Find where the given text appears and provide that cell's center as [x, y] coordinate. 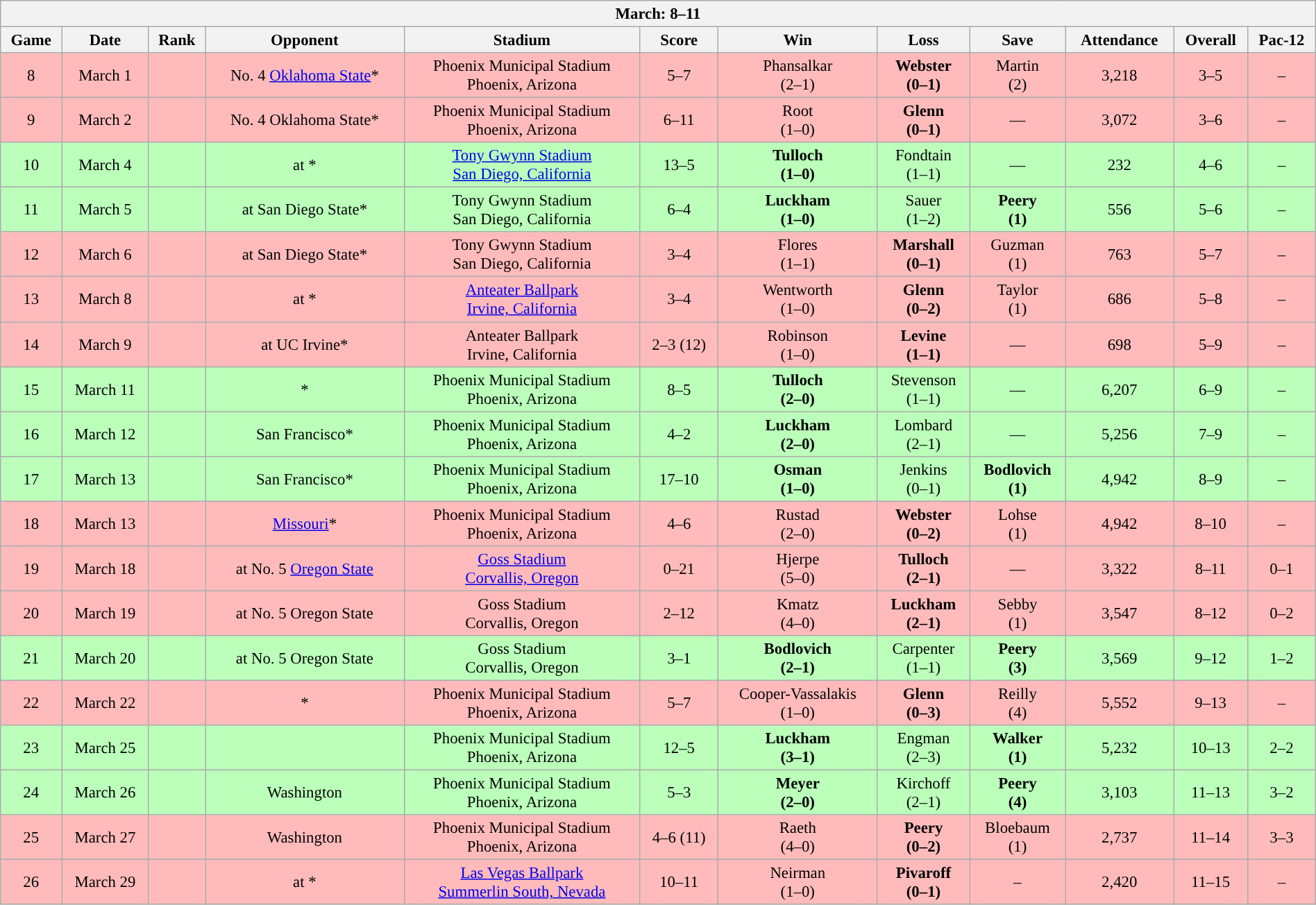
2–2 [1282, 748]
Luckham(2–1) [923, 614]
Rustad(2–0) [798, 523]
Loss [923, 40]
Opponent [305, 40]
8–5 [679, 389]
20 [31, 614]
March 9 [106, 344]
22 [31, 702]
8–9 [1210, 479]
10–11 [679, 883]
Tulloch(2–0) [798, 389]
11 [31, 210]
Luckham(3–1) [798, 748]
Phansalkar(2–1) [798, 75]
25 [31, 837]
Engman(2–3) [923, 748]
March 27 [106, 837]
3–3 [1282, 837]
Overall [1210, 40]
Rank [176, 40]
Kirchoff(2–1) [923, 793]
Glenn(0–1) [923, 121]
17–10 [679, 479]
9 [31, 121]
Robinson(1–0) [798, 344]
March: 8–11 [658, 14]
Levine(1–1) [923, 344]
26 [31, 883]
3,322 [1120, 568]
March 26 [106, 793]
Taylor(1) [1018, 300]
2–12 [679, 614]
Date [106, 40]
Walker(1) [1018, 748]
5–9 [1210, 344]
March 4 [106, 165]
Cooper-Vassalakis(1–0) [798, 702]
11–15 [1210, 883]
2–3 (12) [679, 344]
Bodlovich(2–1) [798, 658]
March 12 [106, 434]
23 [31, 748]
March 22 [106, 702]
556 [1120, 210]
Luckham(1–0) [798, 210]
Luckham(2–0) [798, 434]
Kmatz(4–0) [798, 614]
17 [31, 479]
March 1 [106, 75]
3,547 [1120, 614]
Game [31, 40]
11–14 [1210, 837]
Meyer(2–0) [798, 793]
March 18 [106, 568]
Missouri* [305, 523]
18 [31, 523]
Raeth(4–0) [798, 837]
13 [31, 300]
9–13 [1210, 702]
4–2 [679, 434]
14 [31, 344]
5,232 [1120, 748]
Bloebaum(1) [1018, 837]
6,207 [1120, 389]
Wentworth(1–0) [798, 300]
3–6 [1210, 121]
8–11 [1210, 568]
Webster(0–2) [923, 523]
Lombard(2–1) [923, 434]
5–6 [1210, 210]
6–11 [679, 121]
0–2 [1282, 614]
Martin(2) [1018, 75]
March 11 [106, 389]
Glenn(0–2) [923, 300]
19 [31, 568]
12–5 [679, 748]
Win [798, 40]
5–3 [679, 793]
Peery(3) [1018, 658]
5–8 [1210, 300]
3–5 [1210, 75]
Lohse(1) [1018, 523]
Hjerpe(5–0) [798, 568]
Sebby(1) [1018, 614]
at UC Irvine* [305, 344]
Peery(0–2) [923, 837]
698 [1120, 344]
763 [1120, 254]
Reilly(4) [1018, 702]
5,552 [1120, 702]
Peery(4) [1018, 793]
March 29 [106, 883]
8 [31, 75]
3,569 [1120, 658]
Webster(0–1) [923, 75]
March 6 [106, 254]
7–9 [1210, 434]
16 [31, 434]
6–9 [1210, 389]
Attendance [1120, 40]
6–4 [679, 210]
Bodlovich(1) [1018, 479]
March 25 [106, 748]
232 [1120, 165]
Neirman(1–0) [798, 883]
3,103 [1120, 793]
March 5 [106, 210]
Pivaroff(0–1) [923, 883]
Marshall(0–1) [923, 254]
0–21 [679, 568]
3,072 [1120, 121]
Osman(1–0) [798, 479]
9–12 [1210, 658]
21 [31, 658]
2,737 [1120, 837]
Fondtain(1–1) [923, 165]
3–1 [679, 658]
686 [1120, 300]
1–2 [1282, 658]
Glenn(0–3) [923, 702]
Root(1–0) [798, 121]
24 [31, 793]
11–13 [1210, 793]
Sauer(1–2) [923, 210]
Carpenter(1–1) [923, 658]
Peery(1) [1018, 210]
12 [31, 254]
March 20 [106, 658]
Stadium [522, 40]
Jenkins(0–1) [923, 479]
March 8 [106, 300]
15 [31, 389]
Save [1018, 40]
10–13 [1210, 748]
8–12 [1210, 614]
2,420 [1120, 883]
10 [31, 165]
Score [679, 40]
13–5 [679, 165]
3–2 [1282, 793]
Guzman(1) [1018, 254]
Pac-12 [1282, 40]
March 19 [106, 614]
5,256 [1120, 434]
Stevenson(1–1) [923, 389]
Las Vegas BallparkSummerlin South, Nevada [522, 883]
0–1 [1282, 568]
3,218 [1120, 75]
March 2 [106, 121]
Tulloch(1–0) [798, 165]
8–10 [1210, 523]
Tulloch(2–1) [923, 568]
Flores(1–1) [798, 254]
4–6 (11) [679, 837]
